Detect which cell encompasses the target text, then output its (X, Y) center coordinate. 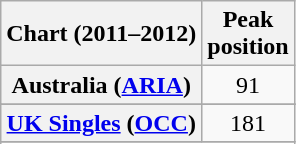
Peakposition (248, 34)
Australia (ARIA) (102, 85)
91 (248, 85)
181 (248, 123)
Chart (2011–2012) (102, 34)
UK Singles (OCC) (102, 123)
